Identify which cell holds the provided text, then report its [X, Y] central coordinate. 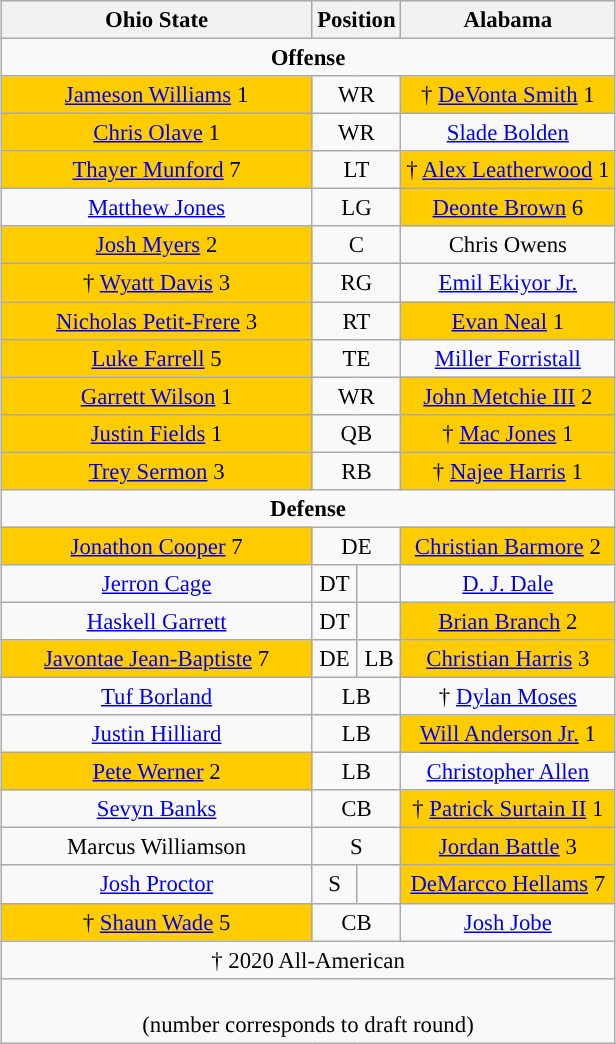
Haskell Garrett [156, 621]
Josh Jobe [508, 922]
Pete Werner 2 [156, 772]
Alabama [508, 20]
Trey Sermon 3 [156, 471]
Josh Myers 2 [156, 245]
Matthew Jones [156, 208]
QB [356, 433]
DeMarcco Hellams 7 [508, 885]
Will Anderson Jr. 1 [508, 734]
† Wyatt Davis 3 [156, 283]
Slade Bolden [508, 133]
RB [356, 471]
Miller Forristall [508, 358]
Javontae Jean-Baptiste 7 [156, 659]
Sevyn Banks [156, 809]
Garrett Wilson 1 [156, 396]
Christopher Allen [508, 772]
John Metchie III 2 [508, 396]
(number corresponds to draft round) [308, 1010]
Chris Owens [508, 245]
† Mac Jones 1 [508, 433]
Jameson Williams 1 [156, 95]
Marcus Williamson [156, 847]
Justin Hilliard [156, 734]
D. J. Dale [508, 584]
Josh Proctor [156, 885]
Brian Branch 2 [508, 621]
Jonathon Cooper 7 [156, 546]
Christian Barmore 2 [508, 546]
Deonte Brown 6 [508, 208]
Ohio State [156, 20]
RT [356, 321]
Defense [308, 509]
TE [356, 358]
LT [356, 170]
LG [356, 208]
Jordan Battle 3 [508, 847]
† Shaun Wade 5 [156, 922]
Position [356, 20]
Chris Olave 1 [156, 133]
† Dylan Moses [508, 697]
Emil Ekiyor Jr. [508, 283]
† Patrick Surtain II 1 [508, 809]
† 2020 All-American [308, 960]
C [356, 245]
Thayer Munford 7 [156, 170]
† DeVonta Smith 1 [508, 95]
Justin Fields 1 [156, 433]
Christian Harris 3 [508, 659]
Jerron Cage [156, 584]
Tuf Borland [156, 697]
Evan Neal 1 [508, 321]
† Najee Harris 1 [508, 471]
Offense [308, 58]
RG [356, 283]
Nicholas Petit-Frere 3 [156, 321]
Luke Farrell 5 [156, 358]
† Alex Leatherwood 1 [508, 170]
